Return the (X, Y) coordinate for the center point of the cell that contains the specified text.  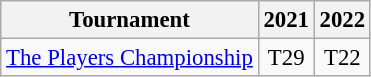
Tournament (130, 20)
2022 (342, 20)
The Players Championship (130, 58)
T22 (342, 58)
T29 (286, 58)
2021 (286, 20)
